Extract the (x, y) coordinate from the center of the cell holding the provided text.  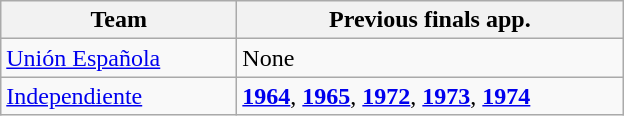
1964, 1965, 1972, 1973, 1974 (430, 96)
None (430, 58)
Team (119, 20)
Previous finals app. (430, 20)
Independiente (119, 96)
Unión Española (119, 58)
